Find where the given text appears and provide that cell's center as [x, y] coordinate. 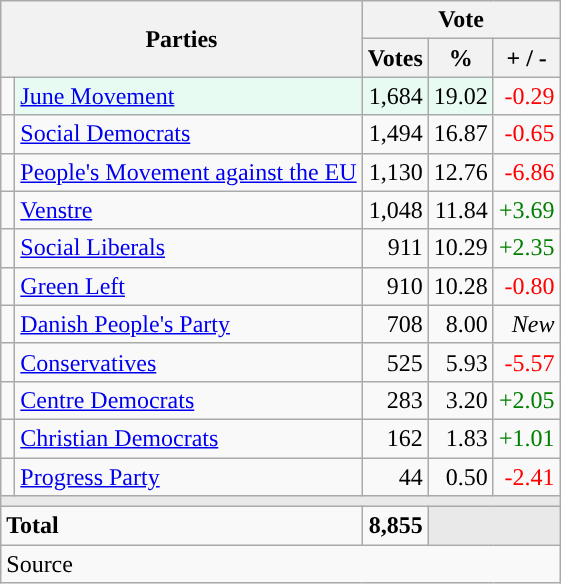
-2.41 [526, 477]
12.76 [460, 172]
910 [395, 286]
10.29 [460, 248]
+3.69 [526, 210]
1,684 [395, 96]
1,494 [395, 134]
Social Democrats [188, 134]
8,855 [395, 526]
+1.01 [526, 438]
Vote [461, 20]
162 [395, 438]
People's Movement against the EU [188, 172]
8.00 [460, 324]
Centre Democrats [188, 400]
1,130 [395, 172]
19.02 [460, 96]
44 [395, 477]
16.87 [460, 134]
3.20 [460, 400]
10.28 [460, 286]
+2.05 [526, 400]
-0.80 [526, 286]
0.50 [460, 477]
Venstre [188, 210]
708 [395, 324]
1.83 [460, 438]
Total [182, 526]
Votes [395, 58]
New [526, 324]
1,048 [395, 210]
Parties [182, 39]
-5.57 [526, 362]
Danish People's Party [188, 324]
Christian Democrats [188, 438]
911 [395, 248]
5.93 [460, 362]
525 [395, 362]
+ / - [526, 58]
Conservatives [188, 362]
% [460, 58]
Green Left [188, 286]
Source [280, 564]
-0.29 [526, 96]
-0.65 [526, 134]
June Movement [188, 96]
283 [395, 400]
Social Liberals [188, 248]
-6.86 [526, 172]
+2.35 [526, 248]
11.84 [460, 210]
Progress Party [188, 477]
